Return [x, y] of the center of cell containing provided text 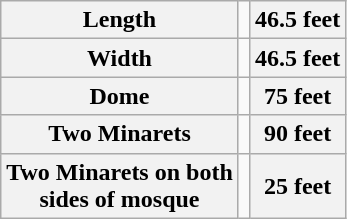
Two Minarets on bothsides of mosque [120, 186]
Length [120, 20]
Width [120, 58]
Dome [120, 96]
Two Minarets [120, 134]
75 feet [297, 96]
90 feet [297, 134]
25 feet [297, 186]
